Provide the [x, y] coordinate of the cell's center where the given text is located.  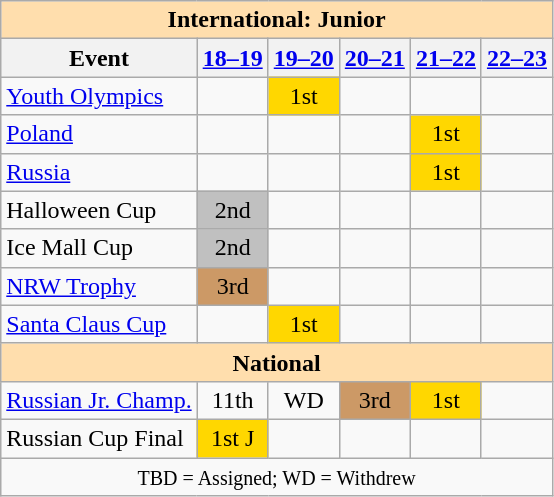
WD [304, 400]
National [277, 362]
Poland [99, 134]
19–20 [304, 58]
International: Junior [277, 20]
Russian Cup Final [99, 438]
21–22 [446, 58]
18–19 [232, 58]
Event [99, 58]
TBD = Assigned; WD = Withdrew [277, 477]
22–23 [516, 58]
11th [232, 400]
Youth Olympics [99, 96]
1st J [232, 438]
Ice Mall Cup [99, 248]
Santa Claus Cup [99, 324]
Russian Jr. Champ. [99, 400]
20–21 [374, 58]
Russia [99, 172]
Halloween Cup [99, 210]
NRW Trophy [99, 286]
